For the text-containing cell, return its midpoint in [x, y] coordinate format. 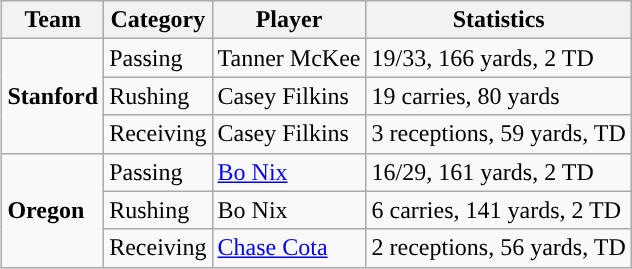
Tanner McKee [289, 58]
Team [53, 20]
Chase Cota [289, 248]
3 receptions, 59 yards, TD [498, 134]
2 receptions, 56 yards, TD [498, 248]
6 carries, 141 yards, 2 TD [498, 210]
16/29, 161 yards, 2 TD [498, 172]
19 carries, 80 yards [498, 96]
19/33, 166 yards, 2 TD [498, 58]
Statistics [498, 20]
Player [289, 20]
Category [158, 20]
Oregon [53, 210]
Stanford [53, 96]
